Determine the (x, y) coordinate at the center of the cell enclosing the given text.  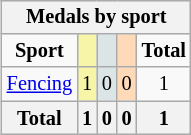
Fencing (40, 84)
Sport (40, 51)
Medals by sport (96, 17)
